Return the (x, y) coordinate for the center point of the cell that contains the specified text.  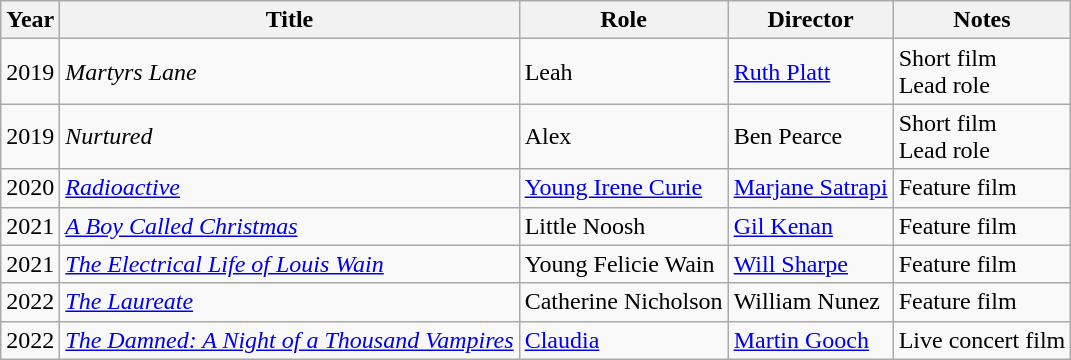
A Boy Called Christmas (290, 226)
Role (624, 20)
Young Irene Curie (624, 188)
Live concert film (982, 340)
Gil Kenan (810, 226)
Will Sharpe (810, 264)
Ruth Platt (810, 72)
Martyrs Lane (290, 72)
Little Noosh (624, 226)
Ben Pearce (810, 136)
William Nunez (810, 302)
Director (810, 20)
Young Felicie Wain (624, 264)
Catherine Nicholson (624, 302)
Leah (624, 72)
The Laureate (290, 302)
Alex (624, 136)
The Electrical Life of Louis Wain (290, 264)
2020 (30, 188)
Radioactive (290, 188)
Martin Gooch (810, 340)
Nurtured (290, 136)
Title (290, 20)
Claudia (624, 340)
Marjane Satrapi (810, 188)
The Damned: A Night of a Thousand Vampires (290, 340)
Notes (982, 20)
Year (30, 20)
